Detect which cell encompasses the target text, then output its [x, y] center coordinate. 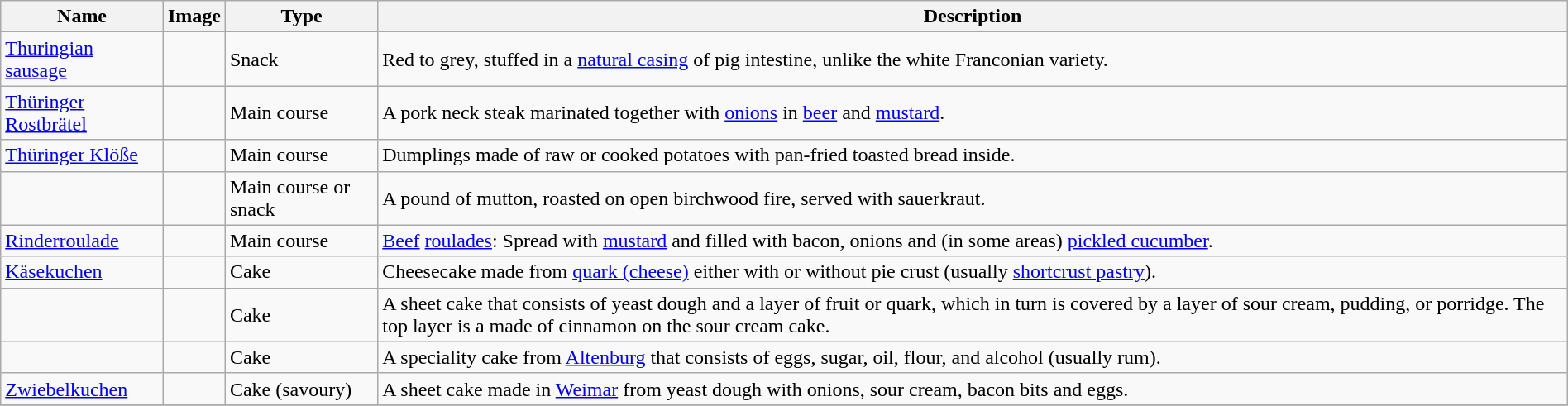
A speciality cake from Altenburg that consists of eggs, sugar, oil, flour, and alcohol (usually rum). [973, 357]
Cake (savoury) [301, 389]
Dumplings made of raw or cooked potatoes with pan-fried toasted bread inside. [973, 155]
Name [83, 17]
Type [301, 17]
Käsekuchen [83, 272]
Thüringer Rostbrätel [83, 112]
A pork neck steak marinated together with onions in beer and mustard. [973, 112]
Rinderroulade [83, 241]
Description [973, 17]
Thüringer Klöße [83, 155]
Thuringian sausage [83, 60]
Red to grey, stuffed in a natural casing of pig intestine, unlike the white Franconian variety. [973, 60]
Snack [301, 60]
Image [194, 17]
Main course or snack [301, 198]
A sheet cake made in Weimar from yeast dough with onions, sour cream, bacon bits and eggs. [973, 389]
Cheesecake made from quark (cheese) either with or without pie crust (usually shortcrust pastry). [973, 272]
A pound of mutton, roasted on open birchwood fire, served with sauerkraut. [973, 198]
Beef roulades: Spread with mustard and filled with bacon, onions and (in some areas) pickled cucumber. [973, 241]
Zwiebelkuchen [83, 389]
